Locate the cell with the specified text and output its (x, y) center coordinate. 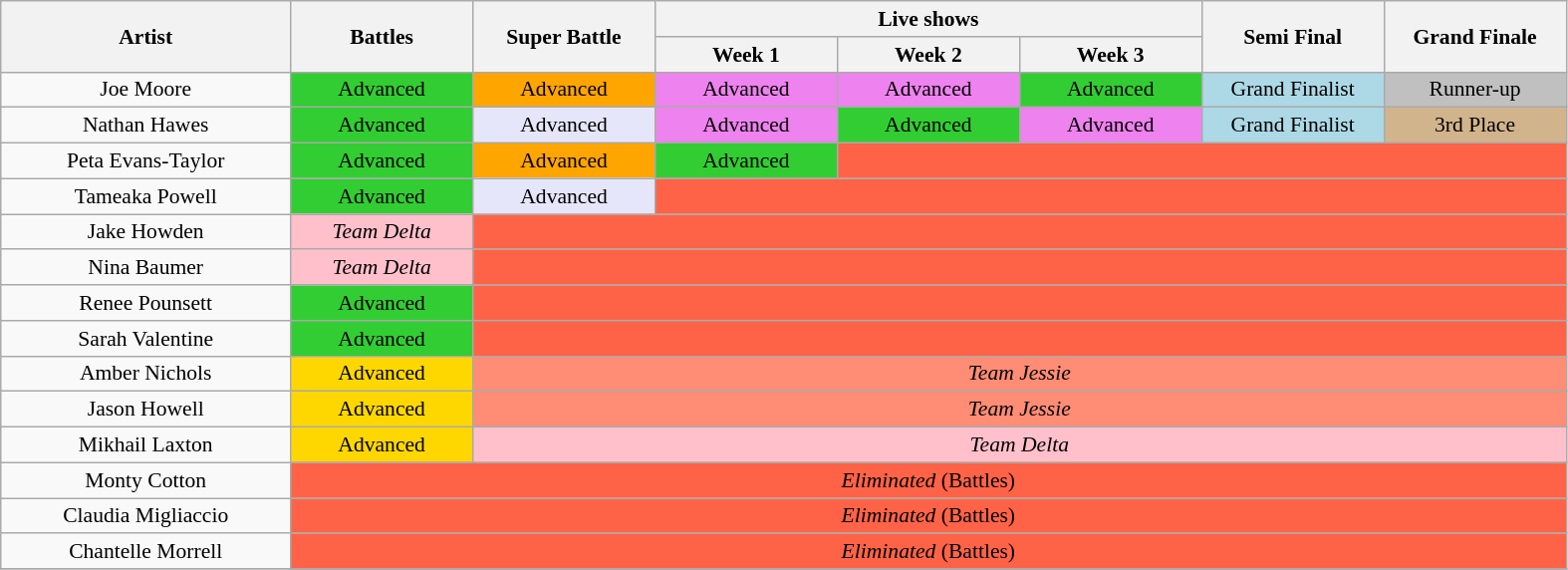
Semi Final (1293, 36)
Nina Baumer (145, 268)
Claudia Migliaccio (145, 516)
Sarah Valentine (145, 339)
Battles (383, 36)
Jason Howell (145, 410)
Chantelle Morrell (145, 552)
Week 2 (928, 55)
Peta Evans-Taylor (145, 161)
Joe Moore (145, 90)
3rd Place (1474, 126)
Week 3 (1110, 55)
Monty Cotton (145, 480)
Week 1 (745, 55)
Jake Howden (145, 232)
Nathan Hawes (145, 126)
Grand Finale (1474, 36)
Live shows (928, 19)
Amber Nichols (145, 374)
Renee Pounsett (145, 303)
Artist (145, 36)
Mikhail Laxton (145, 445)
Runner-up (1474, 90)
Tameaka Powell (145, 196)
Super Battle (564, 36)
